Search for the cell housing the specified text and yield its [x, y] center coordinate. 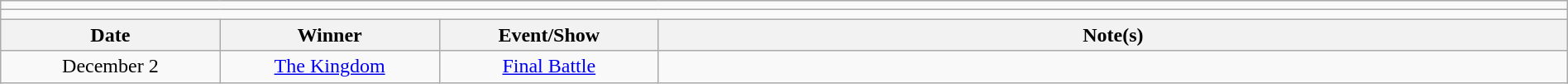
Event/Show [549, 35]
The Kingdom [329, 67]
Date [111, 35]
Final Battle [549, 67]
Note(s) [1113, 35]
Winner [329, 35]
December 2 [111, 67]
